Pinpoint the cell where the given text exists, returning its [x, y] midpoint coordinate. 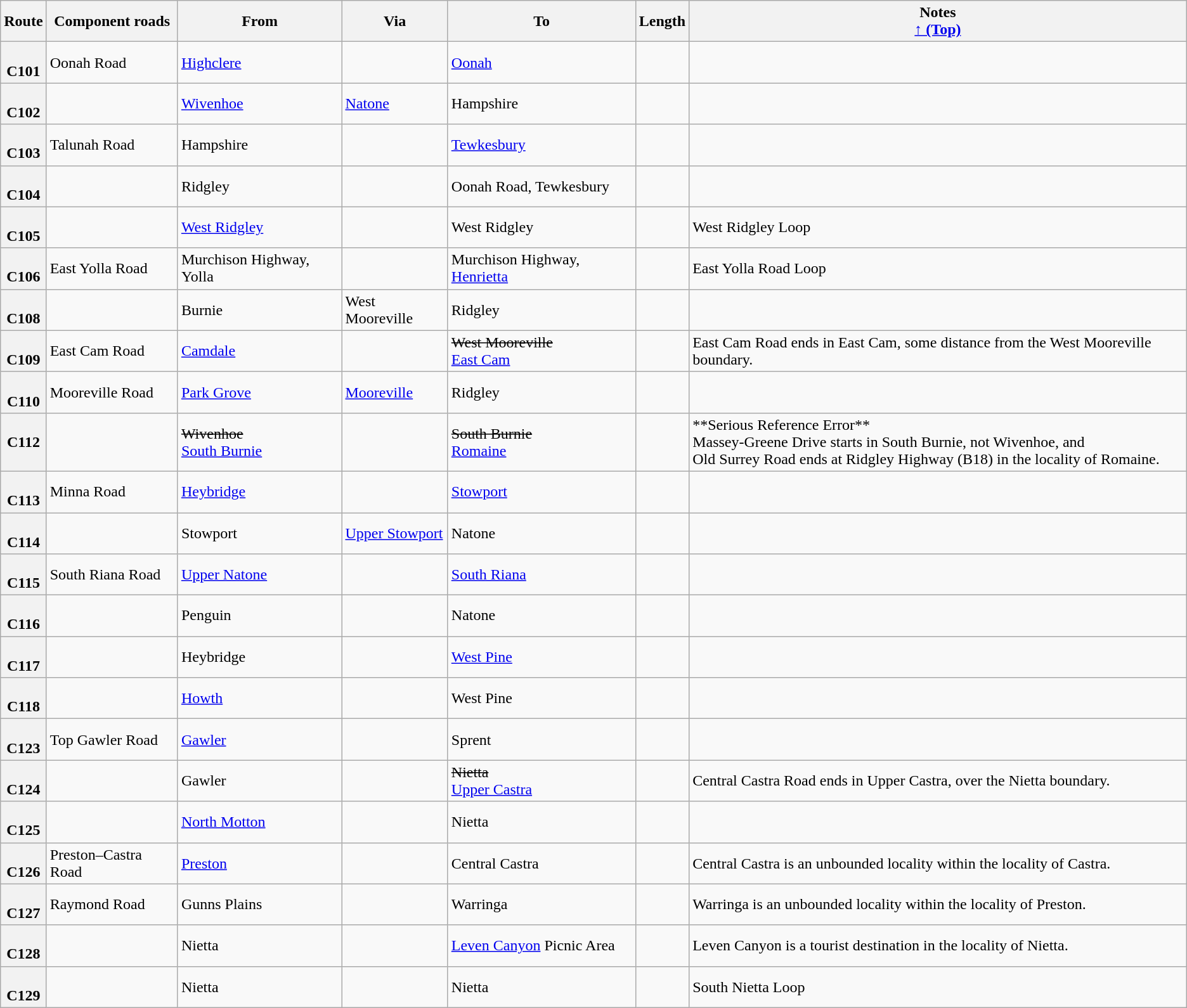
C106 [23, 269]
Burnie [260, 309]
West Ridgley Loop [938, 227]
Wivenhoe [260, 104]
C125 [23, 822]
Oonah Road [112, 62]
Tewkesbury [542, 145]
C127 [23, 904]
West Mooreville East Cam [542, 351]
Leven Canyon Picnic Area [542, 946]
C123 [23, 739]
Park Grove [260, 392]
To [542, 22]
C128 [23, 946]
Component roads [112, 22]
Oonah [542, 62]
C118 [23, 699]
C108 [23, 309]
Nietta Upper Castra [542, 781]
South Burnie Romaine [542, 442]
C104 [23, 186]
Central Castra is an unbounded locality within the locality of Castra. [938, 863]
East Yolla Road [112, 269]
Wivenhoe South Burnie [260, 442]
Penguin [260, 616]
C117 [23, 657]
C103 [23, 145]
Central Castra [542, 863]
Preston–Castra Road [112, 863]
South Riana [542, 574]
Preston [260, 863]
Upper Stowport [394, 533]
Warringa is an unbounded locality within the locality of Preston. [938, 904]
C124 [23, 781]
C113 [23, 492]
Central Castra Road ends in Upper Castra, over the Nietta boundary. [938, 781]
Camdale [260, 351]
C102 [23, 104]
North Motton [260, 822]
Oonah Road, Tewkesbury [542, 186]
Top Gawler Road [112, 739]
C112 [23, 442]
Murchison Highway, Henrietta [542, 269]
Warringa [542, 904]
C105 [23, 227]
C109 [23, 351]
Raymond Road [112, 904]
Howth [260, 699]
Via [394, 22]
Notes↑ (Top) [938, 22]
Highclere [260, 62]
South Riana Road [112, 574]
C114 [23, 533]
C115 [23, 574]
Talunah Road [112, 145]
From [260, 22]
Sprent [542, 739]
C101 [23, 62]
C116 [23, 616]
Mooreville [394, 392]
C126 [23, 863]
Length [662, 22]
Minna Road [112, 492]
Gunns Plains [260, 904]
C110 [23, 392]
East Yolla Road Loop [938, 269]
Mooreville Road [112, 392]
Upper Natone [260, 574]
Route [23, 22]
Murchison Highway, Yolla [260, 269]
C129 [23, 986]
South Nietta Loop [938, 986]
East Cam Road [112, 351]
Leven Canyon is a tourist destination in the locality of Nietta. [938, 946]
West Mooreville [394, 309]
East Cam Road ends in East Cam, some distance from the West Mooreville boundary. [938, 351]
